Return [x, y] of the center of cell containing provided text 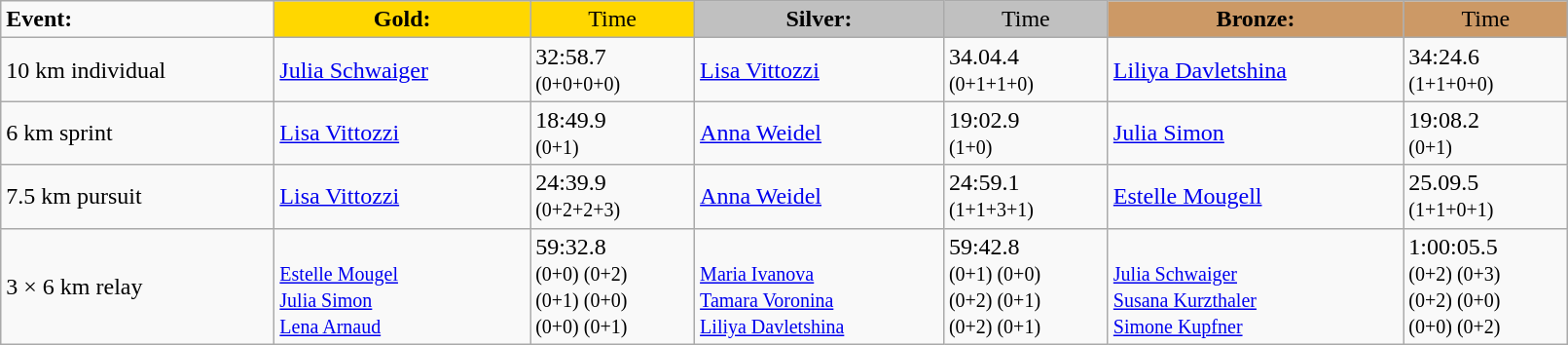
Event: [138, 19]
6 km sprint [138, 133]
19:08.2(0+1) [1485, 133]
19:02.9(1+0) [1026, 133]
Silver: [820, 19]
24:39.9(0+2+2+3) [613, 197]
Bronze: [1256, 19]
24:59.1 (1+1+3+1) [1026, 197]
59:32.8(0+0) (0+2)(0+1) (0+0)(0+0) (0+1) [613, 287]
34.04.4 (0+1+1+0) [1026, 70]
Estelle MougelJulia SimonLena Arnaud [403, 287]
25.09.5 (1+1+0+1) [1485, 197]
Liliya Davletshina [1256, 70]
Gold: [403, 19]
3 × 6 km relay [138, 287]
32:58.7(0+0+0+0) [613, 70]
1:00:05.5(0+2) (0+3)(0+2) (0+0)(0+0) (0+2) [1485, 287]
10 km individual [138, 70]
59:42.8(0+1) (0+0)(0+2) (0+1)(0+2) (0+1) [1026, 287]
Julia SchwaigerSusana KurzthalerSimone Kupfner [1256, 287]
Julia Simon [1256, 133]
34:24.6(1+1+0+0) [1485, 70]
Maria IvanovaTamara VoroninaLiliya Davletshina [820, 287]
Estelle Mougell [1256, 197]
7.5 km pursuit [138, 197]
Julia Schwaiger [403, 70]
18:49.9(0+1) [613, 133]
